Find where the given text appears and provide that cell's center as (x, y) coordinate. 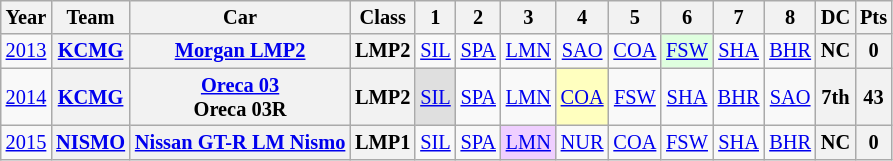
2015 (26, 142)
1 (435, 17)
6 (687, 17)
Oreca 03Oreca 03R (240, 97)
Team (90, 17)
NISMO (90, 142)
Nissan GT-R LM Nismo (240, 142)
Class (382, 17)
5 (634, 17)
7 (739, 17)
DC (836, 17)
Year (26, 17)
LMP1 (382, 142)
7th (836, 97)
3 (528, 17)
2014 (26, 97)
NUR (582, 142)
Car (240, 17)
43 (874, 97)
2 (478, 17)
8 (790, 17)
4 (582, 17)
2013 (26, 51)
Morgan LMP2 (240, 51)
Pts (874, 17)
